Identify which cell holds the provided text, then report its [X, Y] central coordinate. 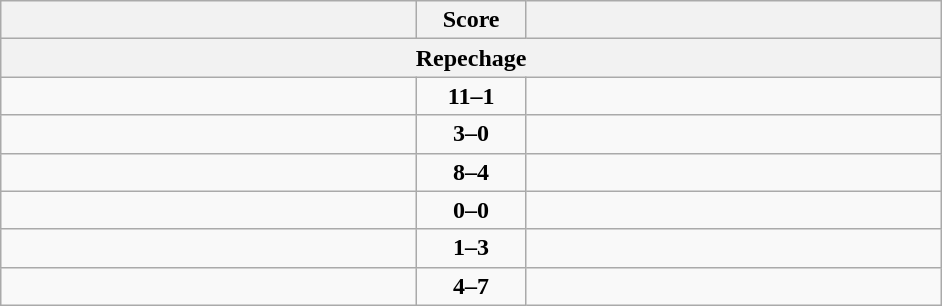
3–0 [472, 134]
8–4 [472, 172]
1–3 [472, 248]
0–0 [472, 210]
Repechage [472, 58]
4–7 [472, 286]
Score [472, 20]
11–1 [472, 96]
